Determine the (x, y) coordinate at the center of the cell enclosing the given text.  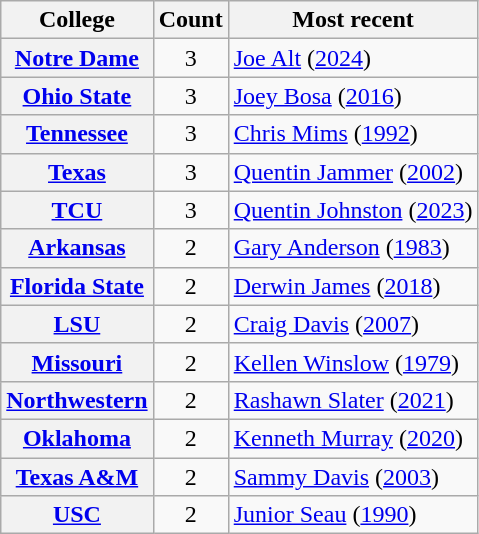
Tennessee (77, 134)
Count (190, 20)
Ohio State (77, 96)
Texas A&M (77, 477)
Kenneth Murray (2020) (353, 438)
Joe Alt (2024) (353, 58)
Kellen Winslow (1979) (353, 362)
College (77, 20)
Rashawn Slater (2021) (353, 400)
Quentin Jammer (2002) (353, 172)
Chris Mims (1992) (353, 134)
Gary Anderson (1983) (353, 248)
Missouri (77, 362)
Notre Dame (77, 58)
Joey Bosa (2016) (353, 96)
LSU (77, 324)
Derwin James (2018) (353, 286)
Quentin Johnston (2023) (353, 210)
Texas (77, 172)
Florida State (77, 286)
Junior Seau (1990) (353, 515)
Oklahoma (77, 438)
Sammy Davis (2003) (353, 477)
Craig Davis (2007) (353, 324)
Arkansas (77, 248)
Most recent (353, 20)
TCU (77, 210)
USC (77, 515)
Northwestern (77, 400)
